Provide the (x, y) coordinate of the cell's center where the given text is located.  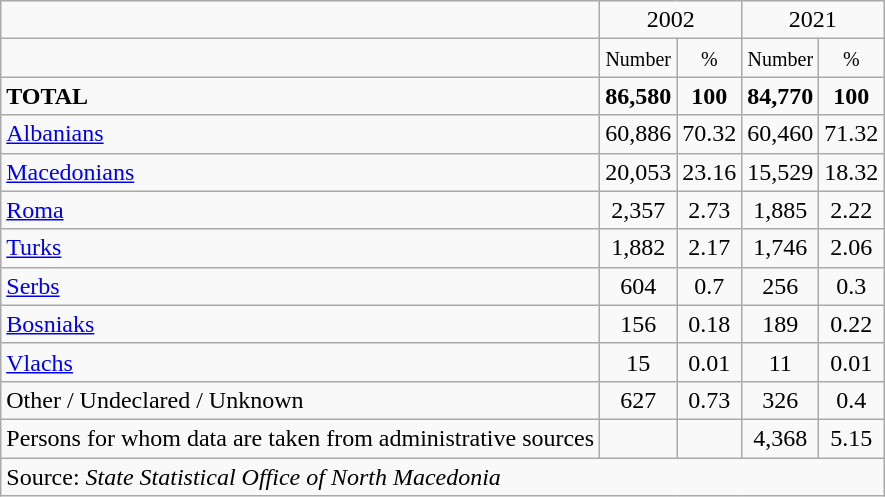
Macedonians (300, 172)
0.3 (852, 286)
Roma (300, 210)
23.16 (710, 172)
2,357 (638, 210)
71.32 (852, 134)
1,882 (638, 248)
2.73 (710, 210)
604 (638, 286)
2.17 (710, 248)
60,886 (638, 134)
Albanians (300, 134)
627 (638, 400)
189 (780, 324)
18.32 (852, 172)
1,746 (780, 248)
326 (780, 400)
1,885 (780, 210)
0.73 (710, 400)
Other / Undeclared / Unknown (300, 400)
86,580 (638, 96)
Persons for whom data are taken from administrative sources (300, 438)
84,770 (780, 96)
2.22 (852, 210)
Source: State Statistical Office of North Macedonia (442, 477)
0.4 (852, 400)
0.22 (852, 324)
11 (780, 362)
Serbs (300, 286)
2021 (813, 20)
4,368 (780, 438)
2002 (671, 20)
0.18 (710, 324)
TOTAL (300, 96)
156 (638, 324)
Bosniaks (300, 324)
15,529 (780, 172)
15 (638, 362)
0.7 (710, 286)
20,053 (638, 172)
70.32 (710, 134)
2.06 (852, 248)
5.15 (852, 438)
60,460 (780, 134)
Vlachs (300, 362)
256 (780, 286)
Turks (300, 248)
